Extract the [X, Y] coordinate from the center of the cell holding the provided text.  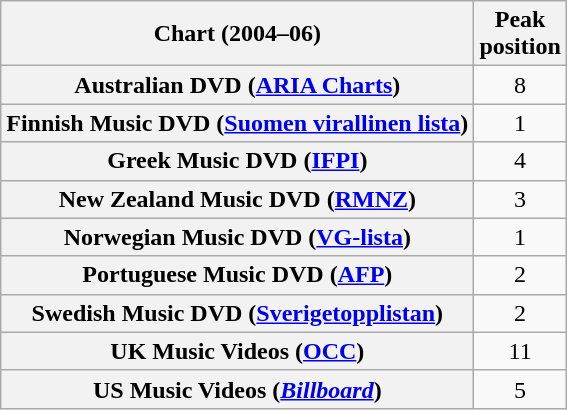
4 [520, 161]
5 [520, 389]
Swedish Music DVD (Sverigetopplistan) [238, 313]
US Music Videos (Billboard) [238, 389]
8 [520, 85]
Australian DVD (ARIA Charts) [238, 85]
3 [520, 199]
UK Music Videos (OCC) [238, 351]
Portuguese Music DVD (AFP) [238, 275]
Finnish Music DVD (Suomen virallinen lista) [238, 123]
Greek Music DVD (IFPI) [238, 161]
Peakposition [520, 34]
11 [520, 351]
New Zealand Music DVD (RMNZ) [238, 199]
Norwegian Music DVD (VG-lista) [238, 237]
Chart (2004–06) [238, 34]
